From the cell containing the given text, extract its center point as (X, Y) coordinate. 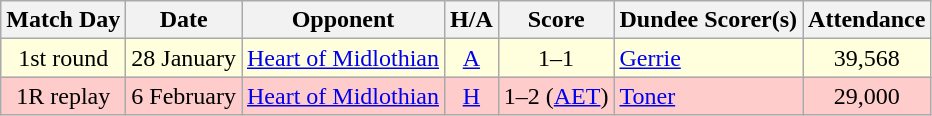
Match Day (64, 20)
Gerrie (708, 58)
1st round (64, 58)
H/A (472, 20)
Toner (708, 96)
39,568 (867, 58)
A (472, 58)
Attendance (867, 20)
28 January (184, 58)
1–1 (556, 58)
1R replay (64, 96)
29,000 (867, 96)
1–2 (AET) (556, 96)
6 February (184, 96)
H (472, 96)
Opponent (344, 20)
Dundee Scorer(s) (708, 20)
Date (184, 20)
Score (556, 20)
